Pinpoint the cell where the given text exists, returning its [X, Y] midpoint coordinate. 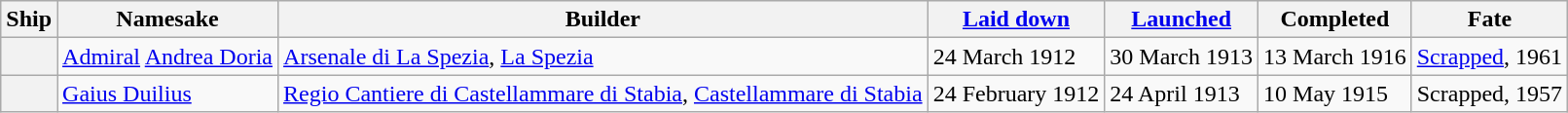
24 April 1913 [1182, 94]
Gaius Duilius [167, 94]
Scrapped, 1961 [1489, 56]
Namesake [167, 19]
Admiral Andrea Doria [167, 56]
24 February 1912 [1016, 94]
Completed [1335, 19]
10 May 1915 [1335, 94]
Scrapped, 1957 [1489, 94]
30 March 1913 [1182, 56]
Ship [29, 19]
Arsenale di La Spezia, La Spezia [603, 56]
Fate [1489, 19]
Builder [603, 19]
Launched [1182, 19]
13 March 1916 [1335, 56]
Regio Cantiere di Castellammare di Stabia, Castellammare di Stabia [603, 94]
24 March 1912 [1016, 56]
Laid down [1016, 19]
